Return [X, Y] of the center of cell containing provided text 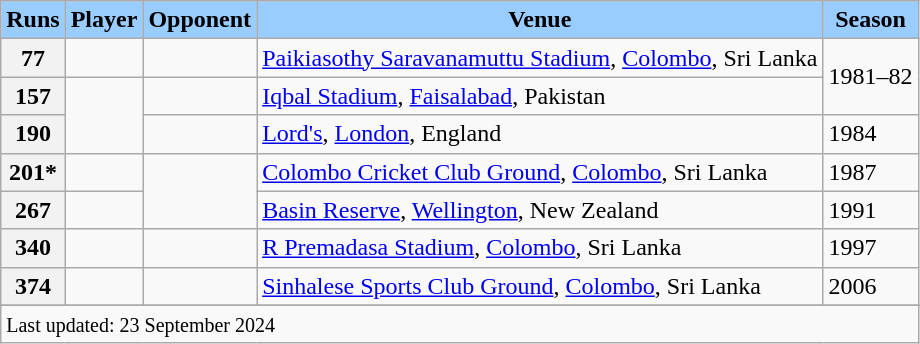
201* [33, 172]
Runs [33, 20]
Lord's, London, England [540, 134]
2006 [870, 286]
Venue [540, 20]
Colombo Cricket Club Ground, Colombo, Sri Lanka [540, 172]
Paikiasothy Saravanamuttu Stadium, Colombo, Sri Lanka [540, 58]
267 [33, 210]
157 [33, 96]
190 [33, 134]
1991 [870, 210]
1987 [870, 172]
Player [104, 20]
1981–82 [870, 77]
Season [870, 20]
1997 [870, 248]
340 [33, 248]
374 [33, 286]
Opponent [200, 20]
Last updated: 23 September 2024 [460, 324]
77 [33, 58]
Basin Reserve, Wellington, New Zealand [540, 210]
R Premadasa Stadium, Colombo, Sri Lanka [540, 248]
Iqbal Stadium, Faisalabad, Pakistan [540, 96]
1984 [870, 134]
Sinhalese Sports Club Ground, Colombo, Sri Lanka [540, 286]
